Return (x, y) of the center of cell containing provided text 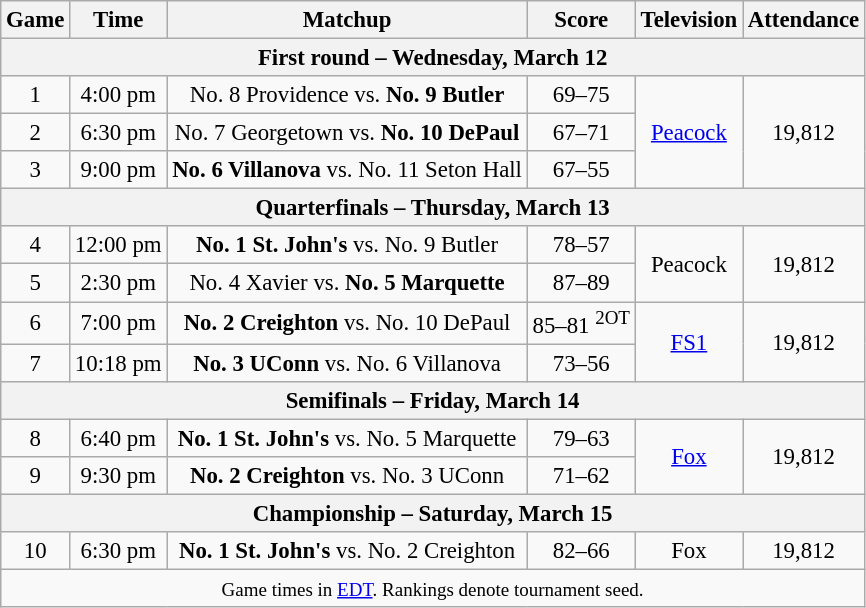
67–71 (581, 133)
7:00 pm (118, 323)
3 (36, 170)
Television (688, 20)
1 (36, 95)
69–75 (581, 95)
6 (36, 323)
6:40 pm (118, 438)
12:00 pm (118, 245)
2 (36, 133)
Attendance (803, 20)
FS1 (688, 342)
4 (36, 245)
79–63 (581, 438)
7 (36, 363)
4:00 pm (118, 95)
8 (36, 438)
No. 2 Creighton vs. No. 3 UConn (347, 476)
73–56 (581, 363)
Time (118, 20)
No. 1 St. John's vs. No. 2 Creighton (347, 551)
10:18 pm (118, 363)
Quarterfinals – Thursday, March 13 (433, 208)
No. 1 St. John's vs. No. 9 Butler (347, 245)
Game (36, 20)
Matchup (347, 20)
No. 6 Villanova vs. No. 11 Seton Hall (347, 170)
9:30 pm (118, 476)
82–66 (581, 551)
First round – Wednesday, March 12 (433, 58)
Championship – Saturday, March 15 (433, 513)
Score (581, 20)
No. 1 St. John's vs. No. 5 Marquette (347, 438)
2:30 pm (118, 283)
9 (36, 476)
No. 3 UConn vs. No. 6 Villanova (347, 363)
78–57 (581, 245)
87–89 (581, 283)
67–55 (581, 170)
No. 4 Xavier vs. No. 5 Marquette (347, 283)
5 (36, 283)
Game times in EDT. Rankings denote tournament seed. (433, 588)
Semifinals – Friday, March 14 (433, 400)
No. 8 Providence vs. No. 9 Butler (347, 95)
10 (36, 551)
71–62 (581, 476)
No. 2 Creighton vs. No. 10 DePaul (347, 323)
9:00 pm (118, 170)
No. 7 Georgetown vs. No. 10 DePaul (347, 133)
85–81 2OT (581, 323)
